Detect which cell encompasses the target text, then output its (x, y) center coordinate. 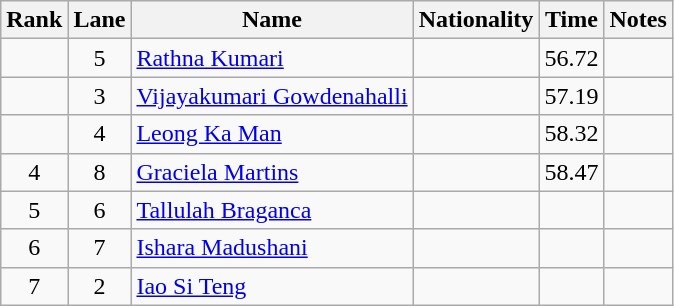
Lane (100, 20)
Time (572, 20)
58.32 (572, 134)
Rank (34, 20)
2 (100, 286)
8 (100, 172)
Nationality (476, 20)
Notes (638, 20)
Iao Si Teng (272, 286)
58.47 (572, 172)
56.72 (572, 58)
Name (272, 20)
Ishara Madushani (272, 248)
Tallulah Braganca (272, 210)
3 (100, 96)
57.19 (572, 96)
Rathna Kumari (272, 58)
Graciela Martins (272, 172)
Leong Ka Man (272, 134)
Vijayakumari Gowdenahalli (272, 96)
